For the text-containing cell, return its midpoint in [x, y] coordinate format. 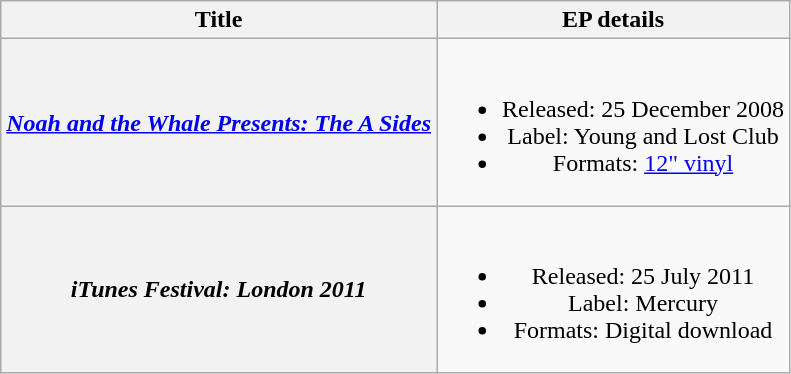
Title [219, 20]
Released: 25 December 2008Label: Young and Lost ClubFormats: 12" vinyl [614, 122]
Noah and the Whale Presents: The A Sides [219, 122]
Released: 25 July 2011Label: MercuryFormats: Digital download [614, 290]
EP details [614, 20]
iTunes Festival: London 2011 [219, 290]
